Capture the cell that displays the provided text and extract its (x, y) central coordinate. 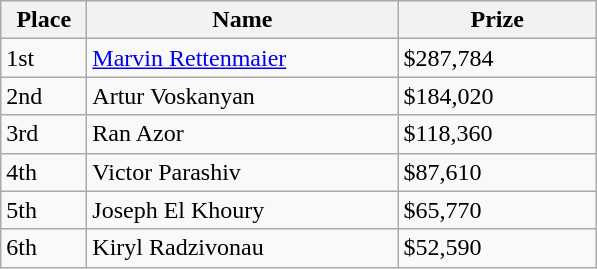
Name (242, 20)
Artur Voskanyan (242, 96)
2nd (44, 96)
3rd (44, 134)
Place (44, 20)
$118,360 (498, 134)
$52,590 (498, 248)
Kiryl Radzivonau (242, 248)
5th (44, 210)
4th (44, 172)
Ran Azor (242, 134)
6th (44, 248)
1st (44, 58)
$184,020 (498, 96)
$87,610 (498, 172)
Marvin Rettenmaier (242, 58)
Joseph El Khoury (242, 210)
Prize (498, 20)
Victor Parashiv (242, 172)
$65,770 (498, 210)
$287,784 (498, 58)
